Provide the [X, Y] coordinate of the cell's center where the given text is located.  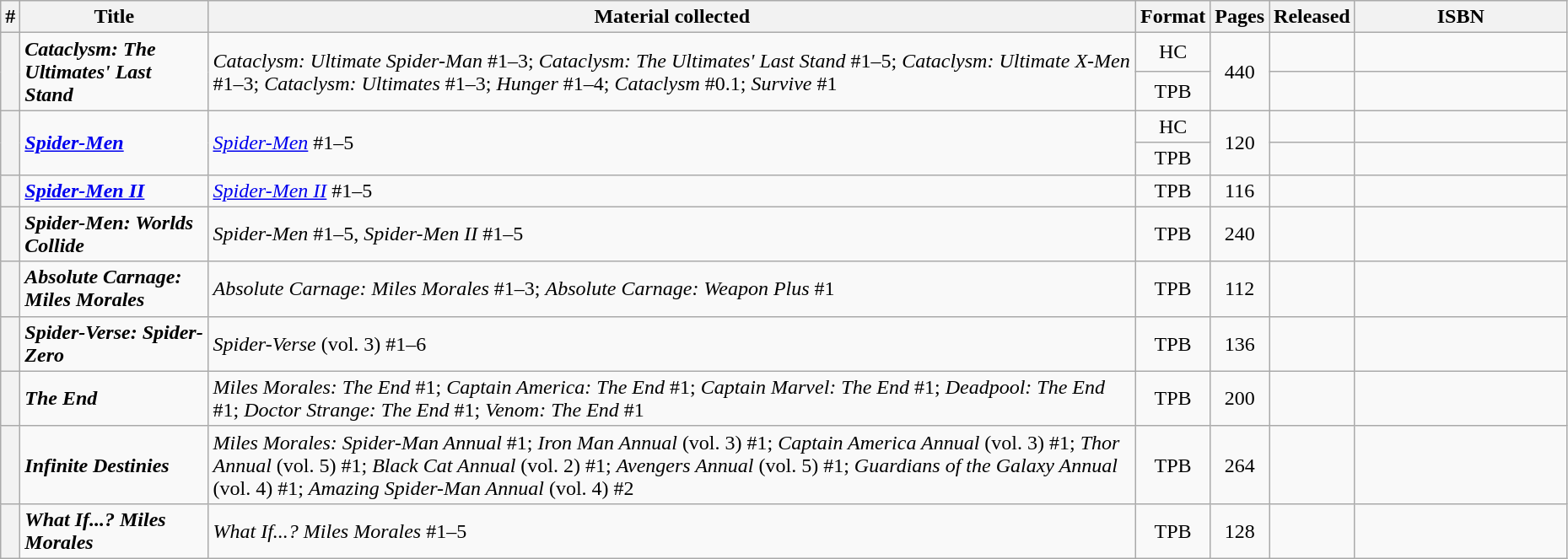
Pages [1240, 17]
ISBN [1461, 17]
Spider-Men II #1–5 [671, 191]
What If...? Miles Morales #1–5 [671, 531]
The End [115, 398]
Spider-Men [115, 142]
Spider-Verse (vol. 3) #1–6 [671, 344]
Cataclysm: The Ultimates' Last Stand [115, 72]
240 [1240, 234]
Spider-Men #1–5, Spider-Men II #1–5 [671, 234]
200 [1240, 398]
Absolute Carnage: Miles Morales [115, 288]
116 [1240, 191]
What If...? Miles Morales [115, 531]
440 [1240, 72]
Spider-Men II [115, 191]
128 [1240, 531]
Material collected [671, 17]
# [10, 17]
Spider-Men: Worlds Collide [115, 234]
120 [1240, 142]
Spider-Verse: Spider-Zero [115, 344]
Spider-Men #1–5 [671, 142]
Format [1172, 17]
112 [1240, 288]
136 [1240, 344]
Infinite Destinies [115, 465]
264 [1240, 465]
Released [1312, 17]
Title [115, 17]
Absolute Carnage: Miles Morales #1–3; Absolute Carnage: Weapon Plus #1 [671, 288]
